From the cell containing the given text, extract its center point as (x, y) coordinate. 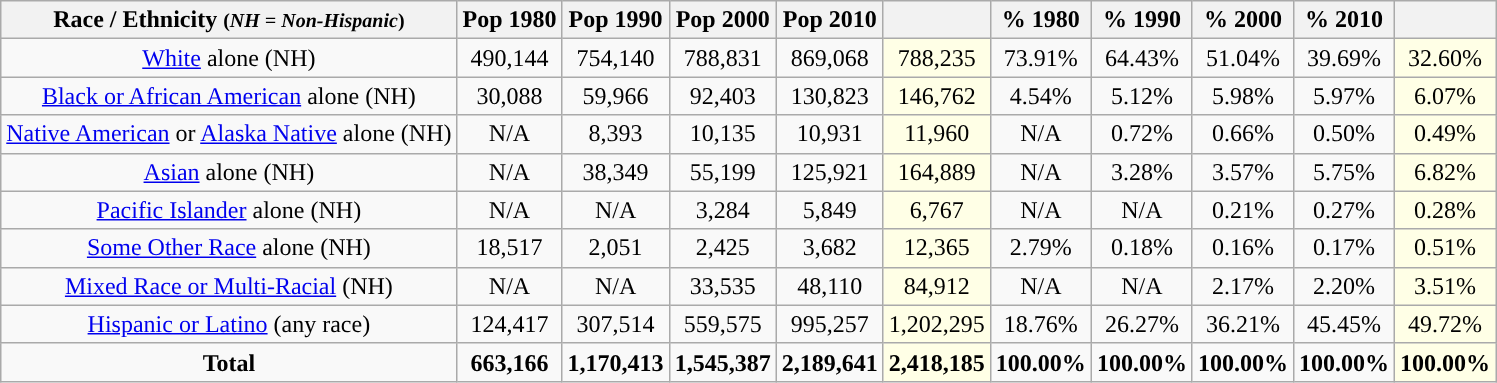
2.17% (1242, 286)
Asian alone (NH) (229, 172)
559,575 (722, 324)
0.49% (1446, 134)
3.57% (1242, 172)
49.72% (1446, 324)
869,068 (830, 58)
Mixed Race or Multi-Racial (NH) (229, 286)
5.12% (1142, 96)
% 1980 (1040, 20)
White alone (NH) (229, 58)
0.18% (1142, 248)
5.97% (1344, 96)
6.82% (1446, 172)
1,170,413 (616, 362)
Pop 1990 (616, 20)
0.27% (1344, 210)
0.72% (1142, 134)
18.76% (1040, 324)
164,889 (936, 172)
4.54% (1040, 96)
5,849 (830, 210)
146,762 (936, 96)
18,517 (510, 248)
124,417 (510, 324)
39.69% (1344, 58)
0.51% (1446, 248)
0.66% (1242, 134)
2.79% (1040, 248)
36.21% (1242, 324)
12,365 (936, 248)
Native American or Alaska Native alone (NH) (229, 134)
1,202,295 (936, 324)
3,284 (722, 210)
38,349 (616, 172)
0.17% (1344, 248)
754,140 (616, 58)
% 1990 (1142, 20)
2,189,641 (830, 362)
3.51% (1446, 286)
Black or African American alone (NH) (229, 96)
45.45% (1344, 324)
55,199 (722, 172)
0.28% (1446, 210)
10,931 (830, 134)
% 2000 (1242, 20)
663,166 (510, 362)
125,921 (830, 172)
130,823 (830, 96)
788,831 (722, 58)
6.07% (1446, 96)
5.75% (1344, 172)
Hispanic or Latino (any race) (229, 324)
92,403 (722, 96)
995,257 (830, 324)
2.20% (1344, 286)
Some Other Race alone (NH) (229, 248)
48,110 (830, 286)
3,682 (830, 248)
788,235 (936, 58)
2,418,185 (936, 362)
3.28% (1142, 172)
5.98% (1242, 96)
Pacific Islander alone (NH) (229, 210)
0.16% (1242, 248)
6,767 (936, 210)
2,051 (616, 248)
84,912 (936, 286)
51.04% (1242, 58)
Race / Ethnicity (NH = Non-Hispanic) (229, 20)
26.27% (1142, 324)
Pop 1980 (510, 20)
Pop 2000 (722, 20)
307,514 (616, 324)
490,144 (510, 58)
64.43% (1142, 58)
0.21% (1242, 210)
32.60% (1446, 58)
Total (229, 362)
59,966 (616, 96)
2,425 (722, 248)
73.91% (1040, 58)
33,535 (722, 286)
0.50% (1344, 134)
10,135 (722, 134)
30,088 (510, 96)
% 2010 (1344, 20)
11,960 (936, 134)
Pop 2010 (830, 20)
1,545,387 (722, 362)
8,393 (616, 134)
